Scan for the cell matching the given text and deliver its (x, y) coordinate at center. 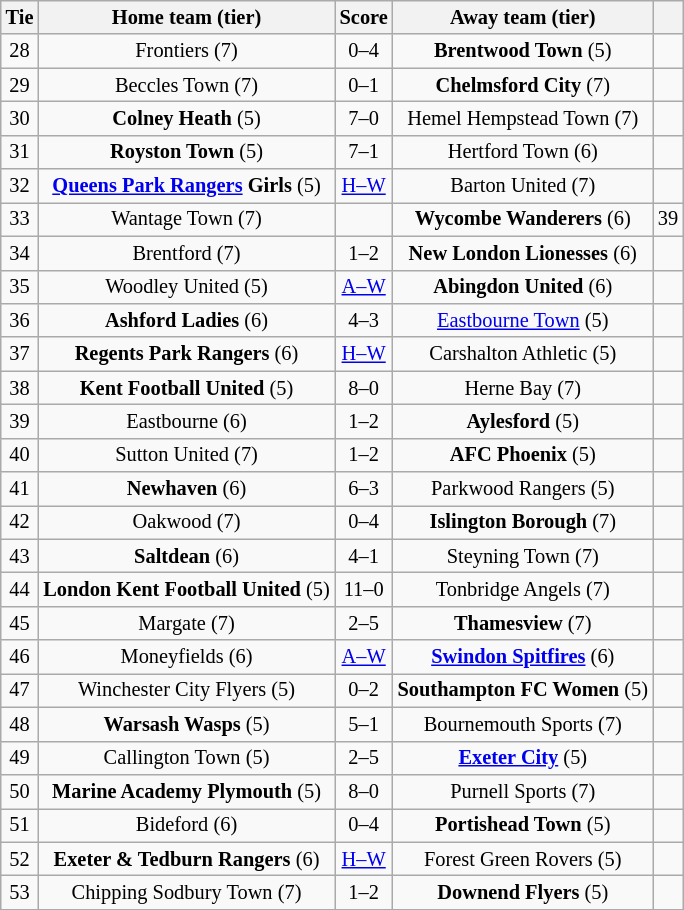
Saltdean (6) (186, 556)
Chipping Sodbury Town (7) (186, 892)
Purnell Sports (7) (523, 791)
New London Lionesses (6) (523, 253)
Royston Town (5) (186, 152)
Winchester City Flyers (5) (186, 690)
Parkwood Rangers (5) (523, 489)
Barton United (7) (523, 186)
30 (20, 118)
Warsash Wasps (5) (186, 724)
Islington Borough (7) (523, 522)
4–1 (364, 556)
36 (20, 320)
Steyning Town (7) (523, 556)
Exeter City (5) (523, 758)
31 (20, 152)
Moneyfields (6) (186, 657)
45 (20, 623)
49 (20, 758)
43 (20, 556)
42 (20, 522)
Woodley United (5) (186, 287)
33 (20, 219)
Beccles Town (7) (186, 85)
Frontiers (7) (186, 51)
Colney Heath (5) (186, 118)
Forest Green Rovers (5) (523, 859)
Brentford (7) (186, 253)
Wantage Town (7) (186, 219)
46 (20, 657)
Herne Bay (7) (523, 388)
Aylesford (5) (523, 421)
40 (20, 455)
Eastbourne Town (5) (523, 320)
AFC Phoenix (5) (523, 455)
5–1 (364, 724)
Tonbridge Angels (7) (523, 589)
Carshalton Athletic (5) (523, 354)
Marine Academy Plymouth (5) (186, 791)
Callington Town (5) (186, 758)
32 (20, 186)
Bournemouth Sports (7) (523, 724)
Away team (tier) (523, 17)
11–0 (364, 589)
41 (20, 489)
34 (20, 253)
0–1 (364, 85)
Newhaven (6) (186, 489)
Home team (tier) (186, 17)
37 (20, 354)
51 (20, 825)
6–3 (364, 489)
Wycombe Wanderers (6) (523, 219)
Hemel Hempstead Town (7) (523, 118)
53 (20, 892)
Southampton FC Women (5) (523, 690)
Tie (20, 17)
4–3 (364, 320)
Portishead Town (5) (523, 825)
Regents Park Rangers (6) (186, 354)
London Kent Football United (5) (186, 589)
Sutton United (7) (186, 455)
Bideford (6) (186, 825)
50 (20, 791)
38 (20, 388)
48 (20, 724)
0–2 (364, 690)
Chelmsford City (7) (523, 85)
Ashford Ladies (6) (186, 320)
Kent Football United (5) (186, 388)
Oakwood (7) (186, 522)
Margate (7) (186, 623)
29 (20, 85)
52 (20, 859)
Score (364, 17)
Downend Flyers (5) (523, 892)
Eastbourne (6) (186, 421)
28 (20, 51)
Queens Park Rangers Girls (5) (186, 186)
Exeter & Tedburn Rangers (6) (186, 859)
7–1 (364, 152)
Thamesview (7) (523, 623)
35 (20, 287)
44 (20, 589)
Hertford Town (6) (523, 152)
47 (20, 690)
Brentwood Town (5) (523, 51)
Abingdon United (6) (523, 287)
Swindon Spitfires (6) (523, 657)
7–0 (364, 118)
